Identify which cell holds the provided text, then report its (X, Y) central coordinate. 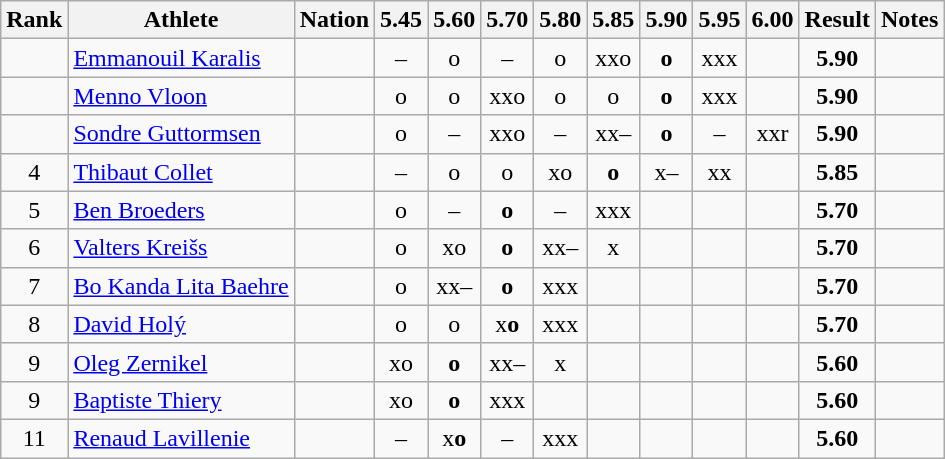
Rank (34, 20)
Valters Kreišs (181, 248)
5.80 (560, 20)
x– (666, 172)
Sondre Guttormsen (181, 134)
Oleg Zernikel (181, 362)
5.95 (720, 20)
Athlete (181, 20)
Baptiste Thiery (181, 400)
xx (720, 172)
Ben Broeders (181, 210)
Result (837, 20)
Bo Kanda Lita Baehre (181, 286)
6.00 (772, 20)
7 (34, 286)
5.45 (402, 20)
8 (34, 324)
Emmanouil Karalis (181, 58)
6 (34, 248)
Menno Vloon (181, 96)
Thibaut Collet (181, 172)
11 (34, 438)
5 (34, 210)
Renaud Lavillenie (181, 438)
Notes (909, 20)
xxr (772, 134)
David Holý (181, 324)
Nation (334, 20)
4 (34, 172)
